Provide the (X, Y) coordinate of the cell's center where the given text is located.  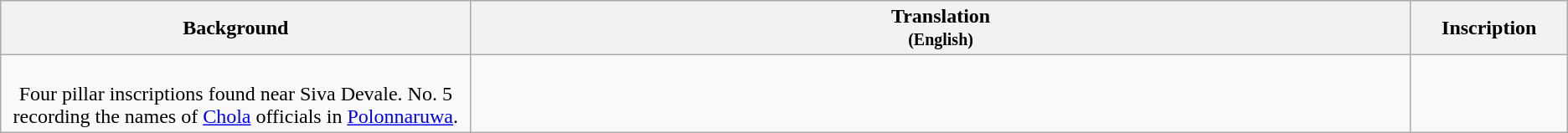
Translation(English) (941, 28)
Background (236, 28)
Four pillar inscriptions found near Siva Devale. No. 5 recording the names of Chola officials in Polonnaruwa. (236, 94)
Inscription (1489, 28)
